From the cell containing the given text, extract its center point as (x, y) coordinate. 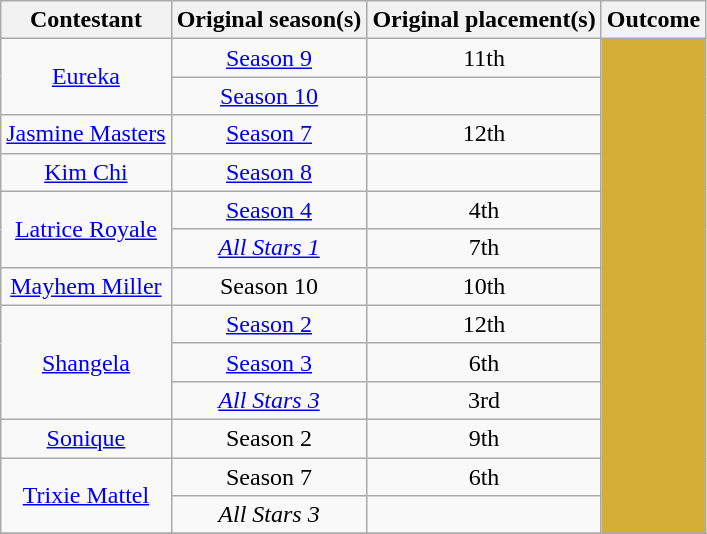
Season 4 (269, 210)
9th (484, 438)
Shangela (86, 362)
7th (484, 248)
Season 3 (269, 362)
Outcome (653, 20)
Original season(s) (269, 20)
Contestant (86, 20)
3rd (484, 400)
Kim Chi (86, 172)
Original placement(s) (484, 20)
4th (484, 210)
11th (484, 58)
Season 9 (269, 58)
Mayhem Miller (86, 286)
Eureka (86, 77)
Trixie Mattel (86, 496)
Jasmine Masters (86, 134)
Latrice Royale (86, 229)
Sonique (86, 438)
All Stars 1 (269, 248)
Season 8 (269, 172)
10th (484, 286)
